Search for the cell housing the specified text and yield its (x, y) center coordinate. 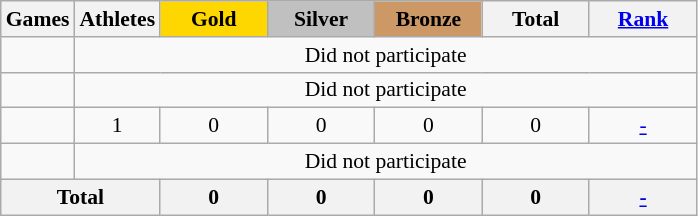
1 (117, 126)
Bronze (428, 19)
Athletes (117, 19)
Gold (214, 19)
Games (38, 19)
Rank (642, 19)
Silver (320, 19)
